Scan for the cell matching the given text and deliver its [x, y] coordinate at center. 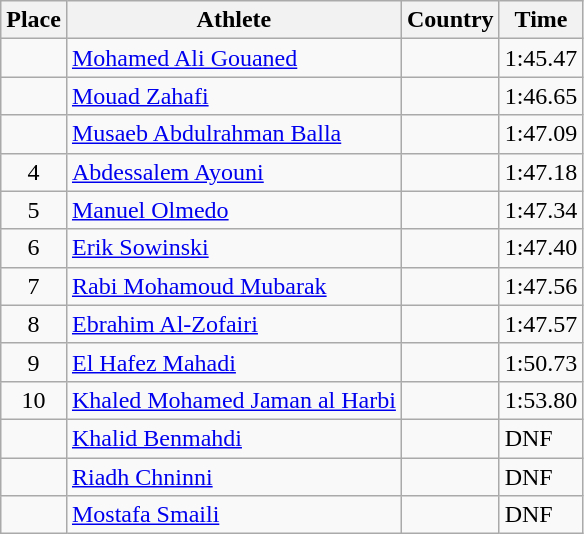
Place [34, 20]
Khaled Mohamed Jaman al Harbi [234, 400]
1:47.34 [541, 210]
Time [541, 20]
Ebrahim Al-Zofairi [234, 324]
10 [34, 400]
Manuel Olmedo [234, 210]
1:50.73 [541, 362]
Athlete [234, 20]
Khalid Benmahdi [234, 438]
5 [34, 210]
1:47.09 [541, 134]
1:47.56 [541, 286]
Mostafa Smaili [234, 515]
Mohamed Ali Gouaned [234, 58]
Musaeb Abdulrahman Balla [234, 134]
Mouad Zahafi [234, 96]
1:47.40 [541, 248]
El Hafez Mahadi [234, 362]
1:53.80 [541, 400]
1:45.47 [541, 58]
9 [34, 362]
Rabi Mohamoud Mubarak [234, 286]
1:46.65 [541, 96]
Abdessalem Ayouni [234, 172]
Riadh Chninni [234, 477]
Erik Sowinski [234, 248]
6 [34, 248]
1:47.18 [541, 172]
4 [34, 172]
Country [450, 20]
7 [34, 286]
8 [34, 324]
1:47.57 [541, 324]
